Locate the cell with the specified text and output its [X, Y] center coordinate. 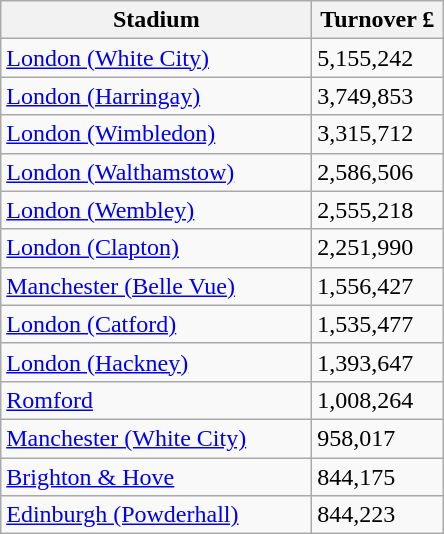
2,555,218 [378, 210]
1,556,427 [378, 286]
London (Catford) [156, 324]
Turnover £ [378, 20]
Brighton & Hove [156, 477]
3,315,712 [378, 134]
London (Clapton) [156, 248]
1,008,264 [378, 400]
London (Wembley) [156, 210]
Manchester (Belle Vue) [156, 286]
844,175 [378, 477]
Romford [156, 400]
Stadium [156, 20]
London (Wimbledon) [156, 134]
1,393,647 [378, 362]
5,155,242 [378, 58]
London (Walthamstow) [156, 172]
London (Harringay) [156, 96]
958,017 [378, 438]
2,251,990 [378, 248]
1,535,477 [378, 324]
London (Hackney) [156, 362]
844,223 [378, 515]
Manchester (White City) [156, 438]
3,749,853 [378, 96]
2,586,506 [378, 172]
London (White City) [156, 58]
Edinburgh (Powderhall) [156, 515]
